Extract the (X, Y) coordinate from the center of the cell holding the provided text.  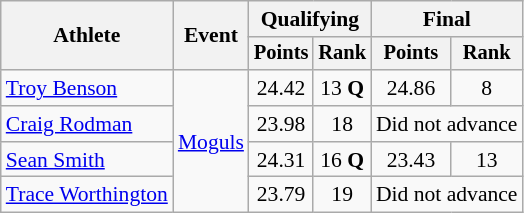
Final (447, 19)
24.42 (281, 88)
23.79 (281, 195)
Moguls (211, 141)
13 (487, 160)
Event (211, 36)
23.98 (281, 124)
Athlete (87, 36)
24.86 (411, 88)
19 (342, 195)
Troy Benson (87, 88)
Sean Smith (87, 160)
16 Q (342, 160)
13 Q (342, 88)
8 (487, 88)
23.43 (411, 160)
Craig Rodman (87, 124)
Trace Worthington (87, 195)
Qualifying (310, 19)
18 (342, 124)
24.31 (281, 160)
